Find where the given text appears and provide that cell's center as (X, Y) coordinate. 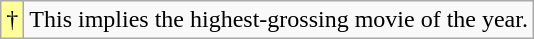
This implies the highest-grossing movie of the year. (279, 20)
† (12, 20)
